For the text-containing cell, return its midpoint in (x, y) coordinate format. 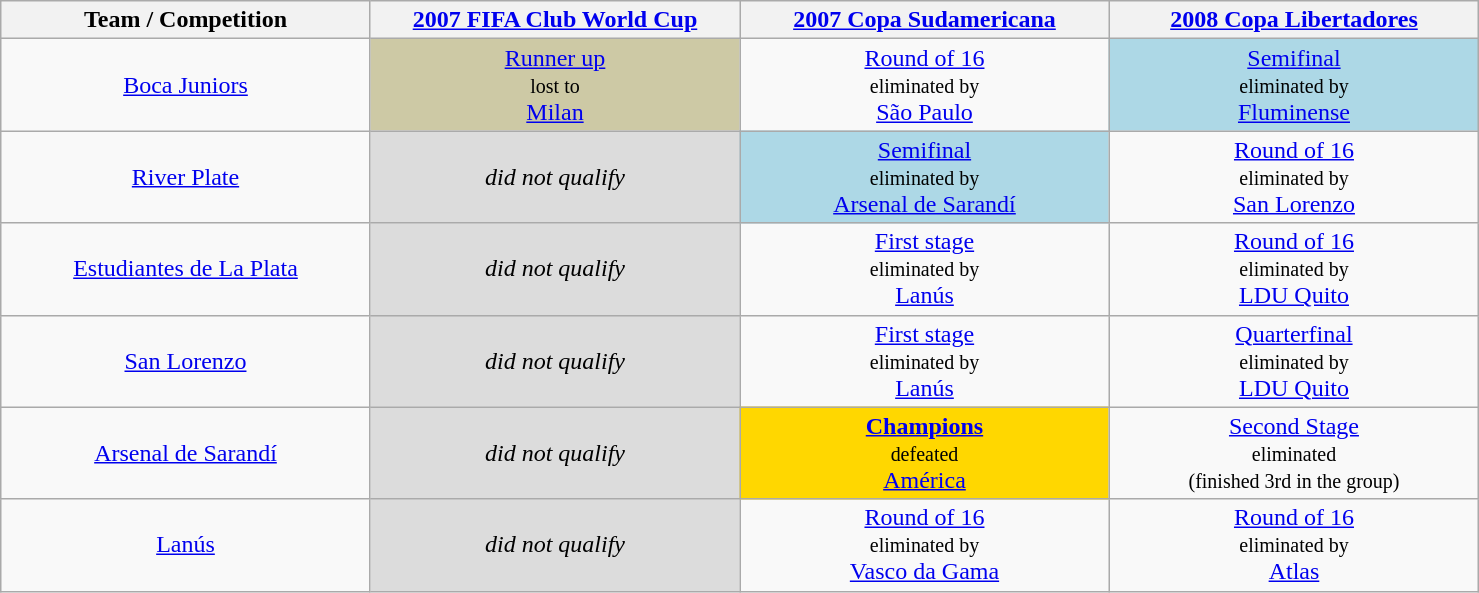
Round of 16 eliminated by São Paulo (924, 85)
2008 Copa Libertadores (1294, 20)
Estudiantes de La Plata (186, 269)
2007 FIFA Club World Cup (554, 20)
Round of 16 eliminated by Vasco da Gama (924, 545)
Semifinal eliminated by Arsenal de Sarandí (924, 177)
Quarterfinal eliminated by LDU Quito (1294, 361)
Arsenal de Sarandí (186, 453)
Round of 16 eliminated by Atlas (1294, 545)
Round of 16 eliminated by San Lorenzo (1294, 177)
Semifinal eliminated by Fluminense (1294, 85)
Lanús (186, 545)
Second Stage eliminated(finished 3rd in the group) (1294, 453)
Boca Juniors (186, 85)
Team / Competition (186, 20)
River Plate (186, 177)
Champions defeated América (924, 453)
2007 Copa Sudamericana (924, 20)
Round of 16 eliminated by LDU Quito (1294, 269)
San Lorenzo (186, 361)
Runner up lost to Milan (554, 85)
